From the cell containing the given text, extract its center point as [X, Y] coordinate. 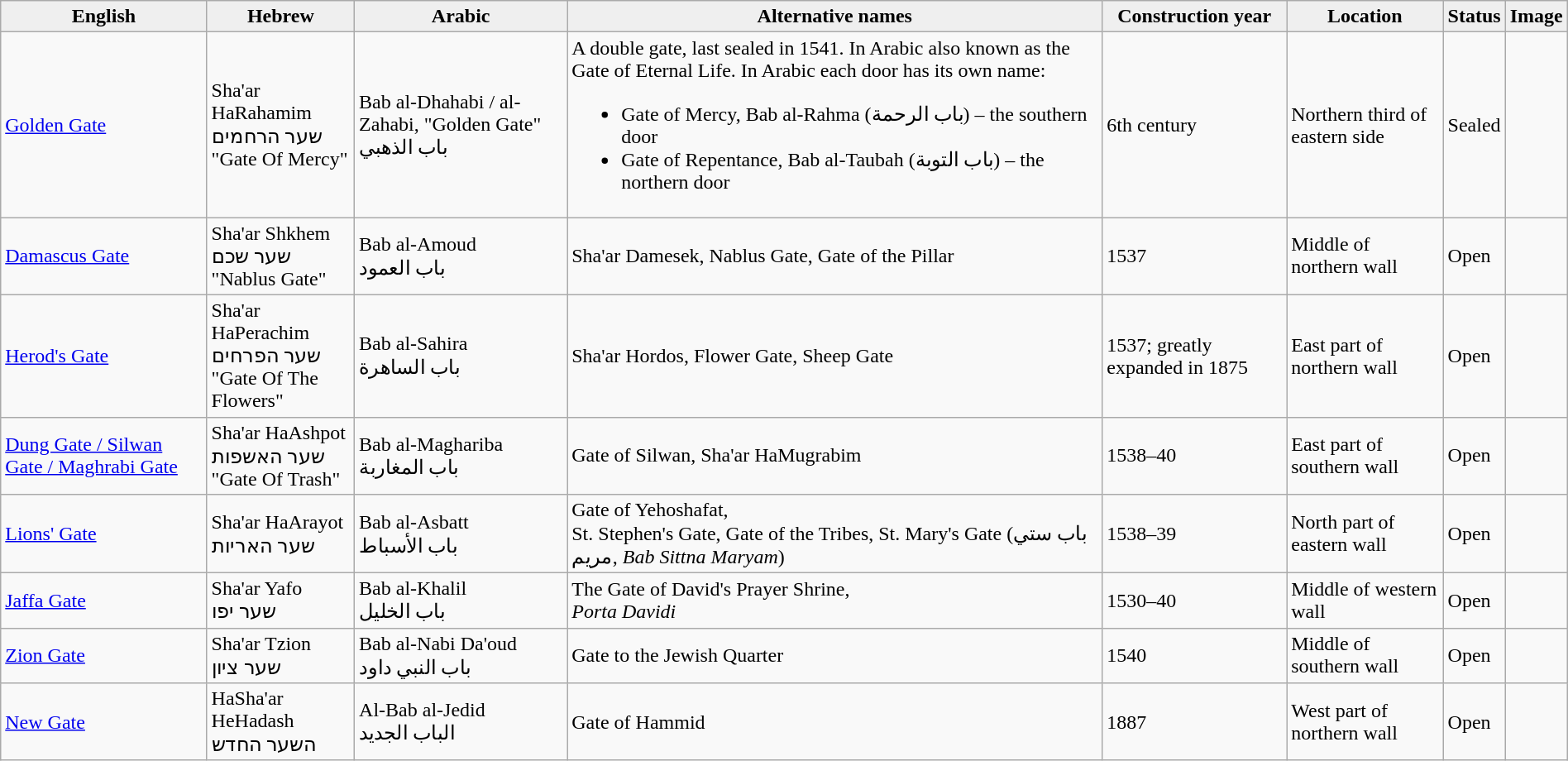
Golden Gate [104, 125]
New Gate [104, 722]
Herod's Gate [104, 356]
Construction year [1194, 17]
Gate of Hammid [835, 722]
Middle of western wall [1365, 601]
Status [1474, 17]
Sha'ar Tzionשער ציון [281, 655]
Image [1537, 17]
Sha'ar Hordos, Flower Gate, Sheep Gate [835, 356]
Sha'ar HaArayotשער האריות [281, 534]
The Gate of David's Prayer Shrine,Porta Davidi [835, 601]
Al-Bab al-Jedidالباب الجديد [461, 722]
Lions' Gate [104, 534]
Bab al-Asbattباب الأسباط [461, 534]
Jaffa Gate [104, 601]
1537 [1194, 256]
East part of southern wall [1365, 456]
Dung Gate / Silwan Gate / Maghrabi Gate [104, 456]
Sealed [1474, 125]
Sha'ar Shkhemשער שכם"Nablus Gate" [281, 256]
Bab al-Khalilباب الخليل [461, 601]
Gate of Silwan, Sha'ar HaMugrabim [835, 456]
1530–40 [1194, 601]
Sha'ar Damesek, Nablus Gate, Gate of the Pillar [835, 256]
6th century [1194, 125]
English [104, 17]
Zion Gate [104, 655]
Sha'ar HaAshpotשער האשפות"Gate Of Trash" [281, 456]
1540 [1194, 655]
Bab al-Amoudباب العمود [461, 256]
Bab al-Magharibaباب المغاربة [461, 456]
Bab al-Dhahabi / al-Zahabi, "Golden Gate"باب الذهبي [461, 125]
Sha'ar Yafoשער יפו [281, 601]
Bab al-Nabi Da'oudباب النبي داود [461, 655]
Location [1365, 17]
Northern third of eastern side [1365, 125]
HaSha'ar HeHadashהשער החדש [281, 722]
Hebrew [281, 17]
Arabic [461, 17]
1887 [1194, 722]
Middle of northern wall [1365, 256]
East part of northern wall [1365, 356]
Bab al-Sahiraباب الساهرة [461, 356]
Gate to the Jewish Quarter [835, 655]
West part of northern wall [1365, 722]
Alternative names [835, 17]
Damascus Gate [104, 256]
1538–39 [1194, 534]
Sha'ar HaRahamimשער הרחמים"Gate Of Mercy" [281, 125]
North part of eastern wall [1365, 534]
Sha'ar HaPerachimשער הפרחים"Gate Of The Flowers" [281, 356]
1538–40 [1194, 456]
Middle of southern wall [1365, 655]
1537; greatly expanded in 1875 [1194, 356]
Gate of Yehoshafat,St. Stephen's Gate, Gate of the Tribes, St. Mary's Gate (باب ستي مريم, Bab Sittna Maryam) [835, 534]
